Pinpoint the cell where the given text exists, returning its (X, Y) midpoint coordinate. 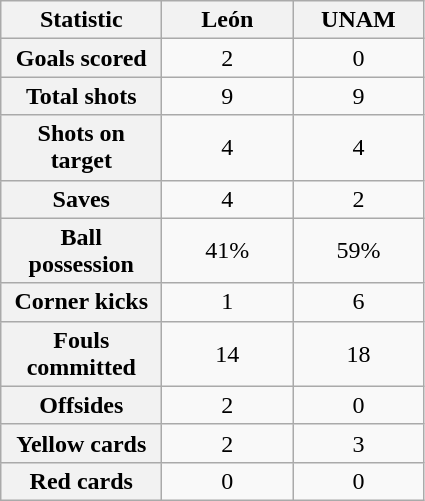
Corner kicks (82, 302)
Goals scored (82, 58)
Fouls committed (82, 354)
Shots on target (82, 148)
Statistic (82, 20)
Yellow cards (82, 443)
14 (228, 354)
León (228, 20)
Total shots (82, 96)
Offsides (82, 405)
UNAM (358, 20)
Ball possession (82, 250)
18 (358, 354)
6 (358, 302)
3 (358, 443)
Saves (82, 199)
1 (228, 302)
41% (228, 250)
59% (358, 250)
Red cards (82, 481)
